Output the (x, y) coordinate of the center of the cell containing the given text.  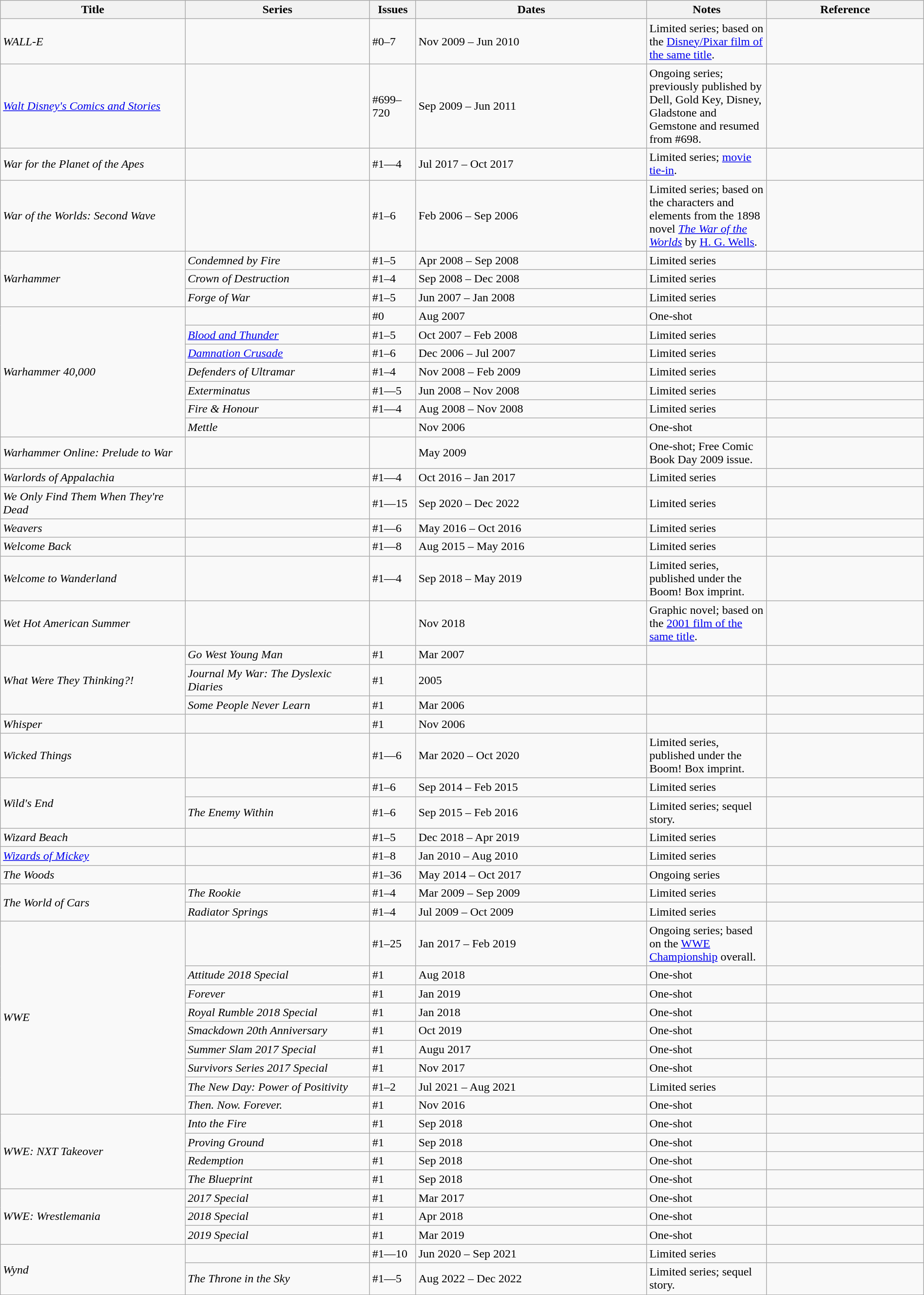
Reference (845, 10)
Aug 2007 (531, 316)
Wynd (93, 1270)
Notes (707, 10)
Warlords of Appalachia (93, 478)
2005 (531, 680)
Dec 2006 – Jul 2007 (531, 353)
Jul 2021 – Aug 2021 (531, 1086)
Damnation Crusade (278, 353)
Jun 2020 – Sep 2021 (531, 1254)
Wet Hot American Summer (93, 623)
The Woods (93, 875)
Forever (278, 994)
What Were They Thinking?! (93, 680)
Royal Rumble 2018 Special (278, 1012)
Wicked Things (93, 755)
Survivors Series 2017 Special (278, 1068)
Wild's End (93, 803)
Oct 2007 – Feb 2008 (531, 334)
Nov 2016 (531, 1105)
Nov 2008 – Feb 2009 (531, 372)
2018 Special (278, 1217)
Warhammer Online: Prelude to War (93, 452)
#0–7 (393, 41)
WWE: NXT Takeover (93, 1151)
#1–36 (393, 875)
Jan 2017 – Feb 2019 (531, 943)
Sep 2009 – Jun 2011 (531, 106)
Nov 2017 (531, 1068)
Walt Disney's Comics and Stories (93, 106)
Oct 2016 – Jan 2017 (531, 478)
Radiator Springs (278, 912)
Augu 2017 (531, 1049)
The Rookie (278, 893)
One-shot; Free Comic Book Day 2009 issue. (707, 452)
Nov 2018 (531, 623)
Limited series; movie tie-in. (707, 164)
Whisper (93, 724)
#1—10 (393, 1254)
Into the Fire (278, 1123)
Welcome Back (93, 547)
Crown of Destruction (278, 279)
Welcome to Wanderland (93, 578)
Graphic novel; based on the 2001 film of the same title. (707, 623)
Journal My War: The Dyslexic Diaries (278, 680)
Nov 2009 – Jun 2010 (531, 41)
Aug 2018 (531, 975)
#1–25 (393, 943)
Dec 2018 – Apr 2019 (531, 838)
Go West Young Man (278, 655)
Jan 2010 – Aug 2010 (531, 856)
Redemption (278, 1161)
Jan 2018 (531, 1012)
War of the Worlds: Second Wave (93, 216)
2017 Special (278, 1198)
Dates (531, 10)
Issues (393, 10)
Aug 2022 – Dec 2022 (531, 1278)
Warhammer (93, 279)
Sep 2014 – Feb 2015 (531, 787)
Ongoing series; previously published by Dell, Gold Key, Disney, Gladstone and Gemstone and resumed from #698. (707, 106)
May 2009 (531, 452)
#1—15 (393, 503)
We Only Find Them When They're Dead (93, 503)
Ongoing series; based on the WWE Championship overall. (707, 943)
The Throne in the Sky (278, 1278)
WALL-E (93, 41)
Aug 2008 – Nov 2008 (531, 409)
Jul 2017 – Oct 2017 (531, 164)
#1–8 (393, 856)
Sep 2020 – Dec 2022 (531, 503)
Attitude 2018 Special (278, 975)
Jul 2009 – Oct 2009 (531, 912)
Limited series; based on the Disney/Pixar film of the same title. (707, 41)
#1—8 (393, 547)
WWE: Wrestlemania (93, 1217)
Sep 2018 – May 2019 (531, 578)
Exterminatus (278, 391)
Condemned by Fire (278, 260)
#1–2 (393, 1086)
Defenders of Ultramar (278, 372)
Title (93, 10)
Mar 2007 (531, 655)
May 2014 – Oct 2017 (531, 875)
Mar 2006 (531, 705)
Jan 2019 (531, 994)
#0 (393, 316)
Apr 2018 (531, 1217)
The Blueprint (278, 1179)
The World of Cars (93, 903)
Apr 2008 – Sep 2008 (531, 260)
#699–720 (393, 106)
WWE (93, 1018)
Feb 2006 – Sep 2006 (531, 216)
Blood and Thunder (278, 334)
War for the Planet of the Apes (93, 164)
Limited series; based on the characters and elements from the 1898 novel The War of the Worlds by H. G. Wells. (707, 216)
The New Day: Power of Positivity (278, 1086)
Fire & Honour (278, 409)
Jun 2007 – Jan 2008 (531, 297)
Warhammer 40,000 (93, 372)
Mar 2019 (531, 1235)
Proving Ground (278, 1142)
Oct 2019 (531, 1031)
Mar 2009 – Sep 2009 (531, 893)
Mar 2017 (531, 1198)
Weavers (93, 528)
Mettle (278, 428)
Aug 2015 – May 2016 (531, 547)
Sep 2015 – Feb 2016 (531, 812)
Mar 2020 – Oct 2020 (531, 755)
Ongoing series (707, 875)
May 2016 – Oct 2016 (531, 528)
Smackdown 20th Anniversary (278, 1031)
Series (278, 10)
Summer Slam 2017 Special (278, 1049)
Some People Never Learn (278, 705)
2019 Special (278, 1235)
Sep 2008 – Dec 2008 (531, 279)
Wizards of Mickey (93, 856)
Jun 2008 – Nov 2008 (531, 391)
Then. Now. Forever. (278, 1105)
Forge of War (278, 297)
Wizard Beach (93, 838)
The Enemy Within (278, 812)
